From the cell containing the given text, extract its center point as [x, y] coordinate. 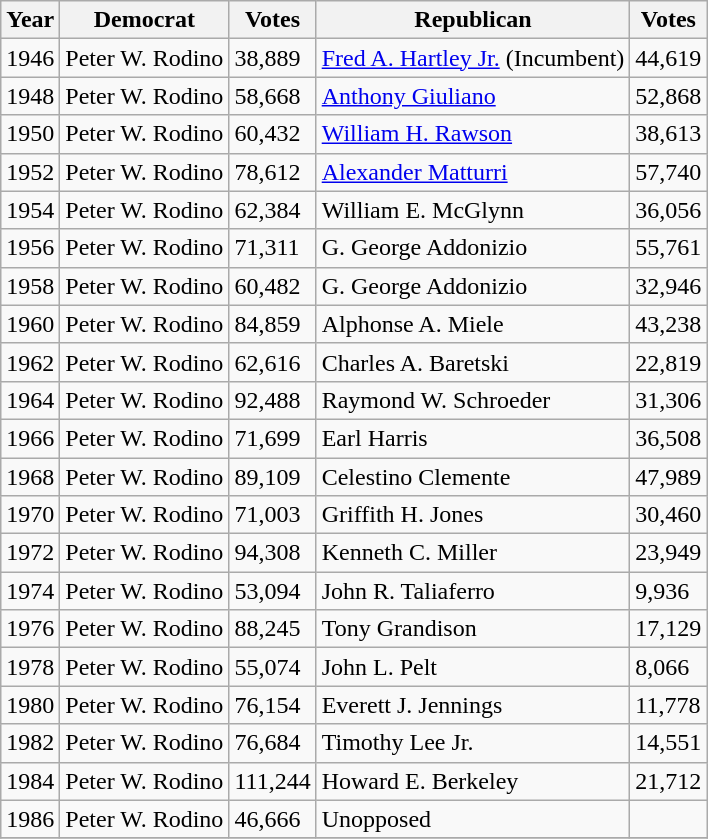
60,482 [272, 286]
58,668 [272, 96]
36,508 [668, 438]
1948 [30, 96]
1956 [30, 248]
Year [30, 20]
14,551 [668, 743]
Tony Grandison [473, 629]
1980 [30, 705]
1976 [30, 629]
89,109 [272, 477]
John R. Taliaferro [473, 591]
Griffith H. Jones [473, 515]
Kenneth C. Miller [473, 553]
44,619 [668, 58]
Democrat [144, 20]
1958 [30, 286]
1966 [30, 438]
62,616 [272, 362]
71,311 [272, 248]
38,889 [272, 58]
1968 [30, 477]
57,740 [668, 172]
1982 [30, 743]
Howard E. Berkeley [473, 781]
Republican [473, 20]
1986 [30, 819]
William E. McGlynn [473, 210]
1970 [30, 515]
31,306 [668, 400]
30,460 [668, 515]
8,066 [668, 667]
94,308 [272, 553]
21,712 [668, 781]
32,946 [668, 286]
1962 [30, 362]
17,129 [668, 629]
Fred A. Hartley Jr. (Incumbent) [473, 58]
46,666 [272, 819]
111,244 [272, 781]
1946 [30, 58]
1952 [30, 172]
71,003 [272, 515]
1950 [30, 134]
38,613 [668, 134]
23,949 [668, 553]
Everett J. Jennings [473, 705]
47,989 [668, 477]
84,859 [272, 324]
55,074 [272, 667]
1960 [30, 324]
60,432 [272, 134]
76,154 [272, 705]
92,488 [272, 400]
62,384 [272, 210]
Earl Harris [473, 438]
William H. Rawson [473, 134]
Timothy Lee Jr. [473, 743]
1974 [30, 591]
Celestino Clemente [473, 477]
22,819 [668, 362]
Anthony Giuliano [473, 96]
78,612 [272, 172]
1972 [30, 553]
11,778 [668, 705]
55,761 [668, 248]
9,936 [668, 591]
1964 [30, 400]
Charles A. Baretski [473, 362]
Unopposed [473, 819]
52,868 [668, 96]
88,245 [272, 629]
Raymond W. Schroeder [473, 400]
John L. Pelt [473, 667]
Alphonse A. Miele [473, 324]
36,056 [668, 210]
76,684 [272, 743]
53,094 [272, 591]
71,699 [272, 438]
1978 [30, 667]
Alexander Matturri [473, 172]
1984 [30, 781]
43,238 [668, 324]
1954 [30, 210]
